Output the [x, y] coordinate of the center of the cell containing the given text.  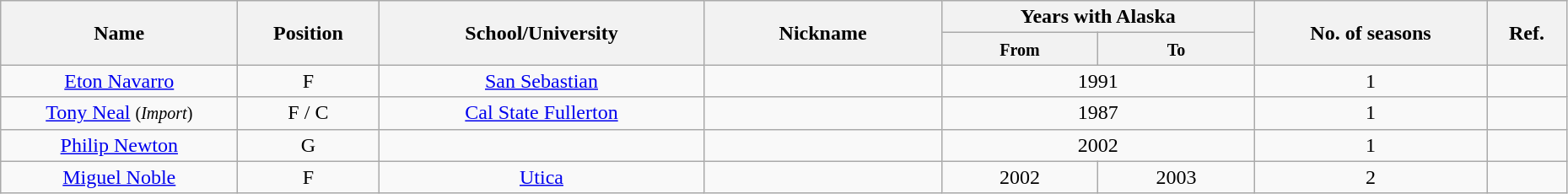
From [1020, 49]
Name [120, 33]
Cal State Fullerton [542, 113]
Years with Alaska [1098, 17]
Tony Neal (Import) [120, 113]
2 [1370, 177]
No. of seasons [1370, 33]
School/University [542, 33]
F / C [309, 113]
1987 [1098, 113]
Position [309, 33]
Utica [542, 177]
Nickname [823, 33]
1991 [1098, 81]
San Sebastian [542, 81]
To [1177, 49]
Philip Newton [120, 145]
G [309, 145]
Ref. [1527, 33]
Miguel Noble [120, 177]
Eton Navarro [120, 81]
2003 [1177, 177]
